Return the (X, Y) coordinate for the center point of the cell that contains the specified text.  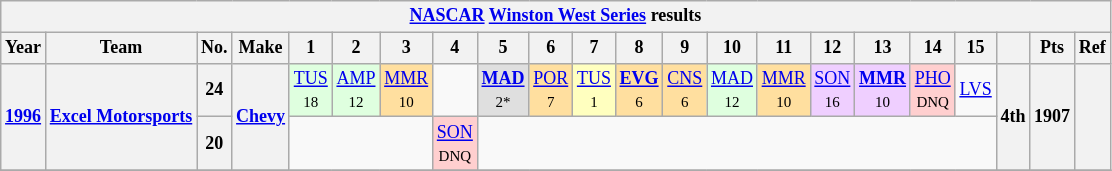
MAD12 (732, 90)
6 (551, 48)
1 (310, 48)
SONDNQ (454, 144)
CNS6 (685, 90)
11 (784, 48)
TUS1 (594, 90)
Make (261, 48)
TUS18 (310, 90)
1907 (1052, 116)
3 (406, 48)
SON16 (832, 90)
20 (214, 144)
4th (1013, 116)
5 (503, 48)
4 (454, 48)
10 (732, 48)
MAD2* (503, 90)
14 (932, 48)
12 (832, 48)
8 (639, 48)
13 (883, 48)
1996 (24, 116)
9 (685, 48)
EVG6 (639, 90)
LVS (976, 90)
POR7 (551, 90)
Team (120, 48)
Chevy (261, 116)
2 (356, 48)
Year (24, 48)
15 (976, 48)
AMP12 (356, 90)
24 (214, 90)
PHODNQ (932, 90)
NASCAR Winston West Series results (556, 16)
Pts (1052, 48)
No. (214, 48)
Ref (1092, 48)
7 (594, 48)
Excel Motorsports (120, 116)
